Return (X, Y) of the center of cell containing provided text 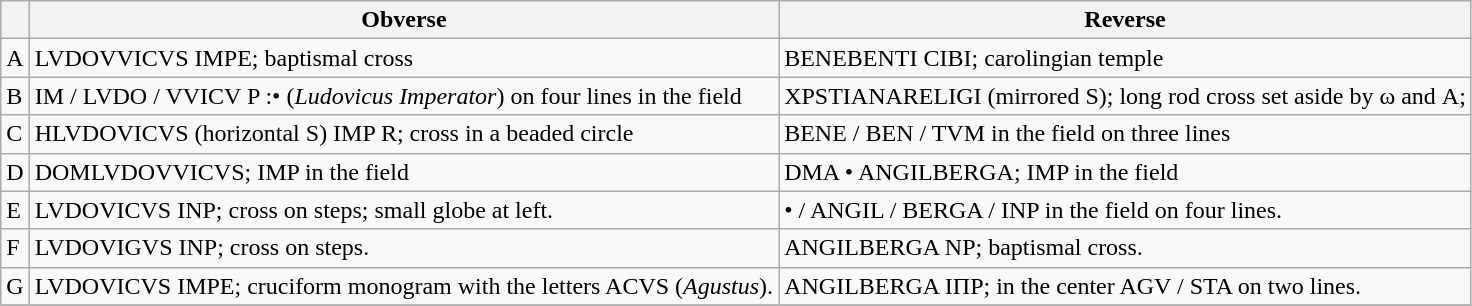
DOMLVDOVVICVS; IMP in the field (404, 172)
XPSTIANARELIGI (mirrored S); long rod cross set aside by ω and Α; (1126, 96)
LVDOVICVS INP; cross on steps; small globe at left. (404, 210)
F (15, 248)
LVDOVIGVS INP; cross on steps. (404, 248)
E (15, 210)
DMA • ANGILBERGA; IMP in the field (1126, 172)
Obverse (404, 20)
IM / LVDO / VVICV P :• (Ludovicus Imperator) on four lines in the field (404, 96)
LVDOVICVS IMPE; cruciform monogram with the letters ACVS (Agustus). (404, 286)
ANGILBERGA NP; baptismal cross. (1126, 248)
B (15, 96)
Reverse (1126, 20)
G (15, 286)
A (15, 58)
ANGILBERGA IΠP; in the center AGV / STA on two lines. (1126, 286)
LVDOVVICVS IMPE; baptismal cross (404, 58)
HLVDOVICVS (horizontal S) IMP R; cross in a beaded circle (404, 134)
BENE / BEN / TVM in the field on three lines (1126, 134)
• / ANGIL / BERGA / INP in the field on four lines. (1126, 210)
C (15, 134)
D (15, 172)
BENEBENTI CIBI; carolingian temple (1126, 58)
